Provide the (X, Y) coordinate of the cell's center where the given text is located.  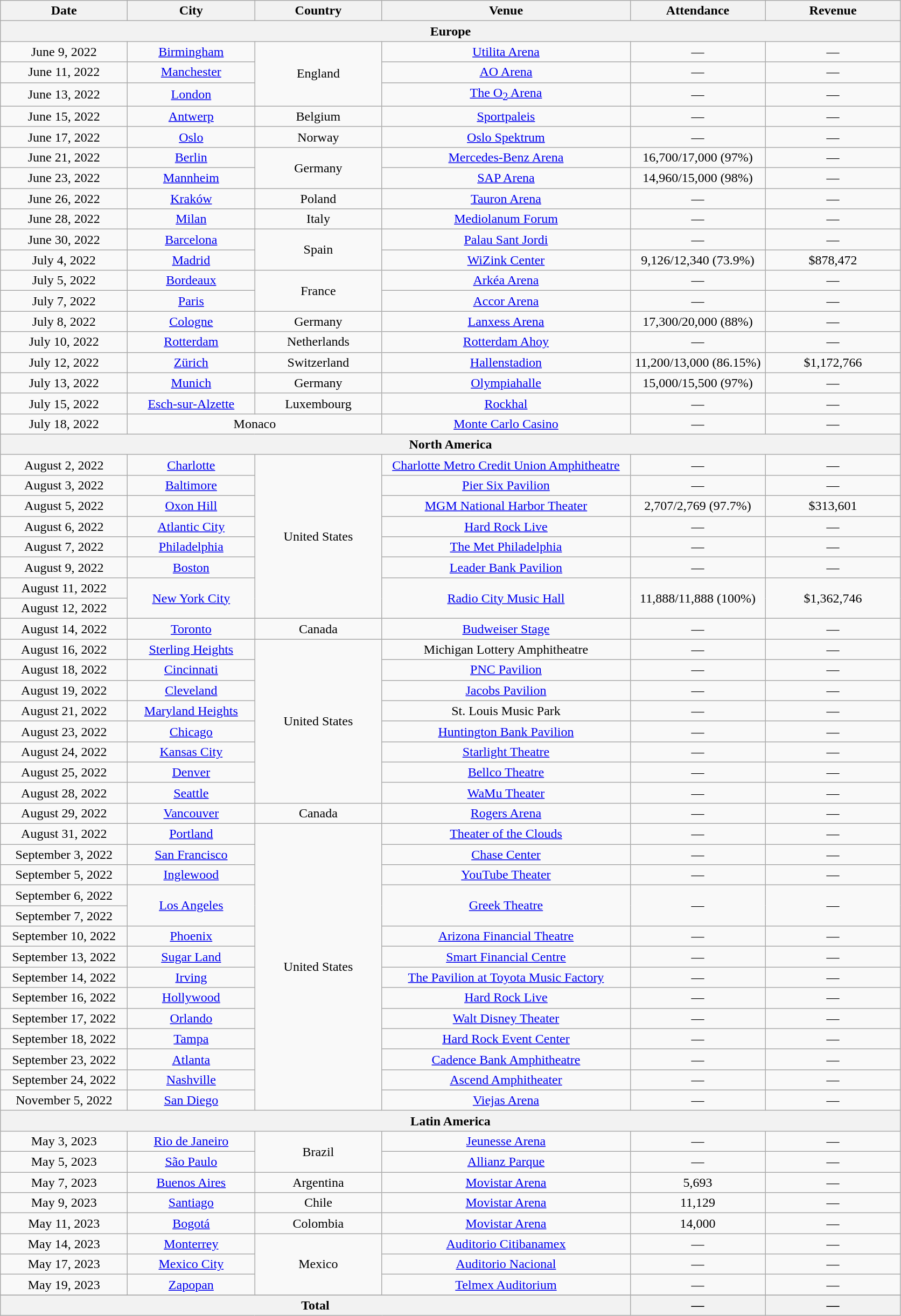
Poland (318, 199)
June 11, 2022 (64, 72)
June 21, 2022 (64, 157)
Nashville (191, 1080)
Irving (191, 977)
Sugar Land (191, 957)
June 13, 2022 (64, 94)
Bordeaux (191, 281)
June 26, 2022 (64, 199)
Hollywood (191, 998)
May 7, 2023 (64, 1182)
YouTube Theater (506, 875)
August 23, 2022 (64, 731)
May 9, 2023 (64, 1203)
June 15, 2022 (64, 116)
July 18, 2022 (64, 424)
Berlin (191, 157)
June 28, 2022 (64, 219)
Jeunesse Arena (506, 1141)
Atlantic City (191, 527)
August 19, 2022 (64, 690)
São Paulo (191, 1162)
Cologne (191, 321)
Milan (191, 219)
August 28, 2022 (64, 793)
Allianz Parque (506, 1162)
Norway (318, 137)
St. Louis Music Park (506, 711)
AO Arena (506, 72)
Munich (191, 383)
Mexico City (191, 1264)
Mannheim (191, 178)
Rio de Janeiro (191, 1141)
2,707/2,769 (97.7%) (698, 506)
Pier Six Pavilion (506, 485)
August 6, 2022 (64, 527)
August 2, 2022 (64, 465)
Leader Bank Pavilion (506, 568)
June 23, 2022 (64, 178)
May 19, 2023 (64, 1285)
Latin America (450, 1121)
Antwerp (191, 116)
Monterrey (191, 1244)
August 3, 2022 (64, 485)
Europe (450, 31)
Hallenstadion (506, 362)
Luxembourg (318, 403)
Esch-sur-Alzette (191, 403)
Palau Sant Jordi (506, 240)
July 12, 2022 (64, 362)
August 11, 2022 (64, 588)
Viejas Arena (506, 1100)
Vancouver (191, 813)
Greek Theatre (506, 906)
The Met Philadelphia (506, 547)
Spain (318, 250)
Chase Center (506, 855)
Bellco Theatre (506, 772)
Denver (191, 772)
9,126/12,340 (73.9%) (698, 260)
Oslo (191, 137)
Smart Financial Centre (506, 957)
May 11, 2023 (64, 1223)
Maryland Heights (191, 711)
Philadelphia (191, 547)
WaMu Theater (506, 793)
July 13, 2022 (64, 383)
Barcelona (191, 240)
New York City (191, 598)
July 7, 2022 (64, 301)
SAP Arena (506, 178)
Olympiahalle (506, 383)
September 17, 2022 (64, 1018)
Revenue (833, 11)
September 24, 2022 (64, 1080)
$1,362,746 (833, 598)
August 24, 2022 (64, 752)
11,200/13,000 (86.15%) (698, 362)
Boston (191, 568)
May 14, 2023 (64, 1244)
August 12, 2022 (64, 608)
September 16, 2022 (64, 998)
May 3, 2023 (64, 1141)
London (191, 94)
July 4, 2022 (64, 260)
September 5, 2022 (64, 875)
Brazil (318, 1151)
MGM National Harbor Theater (506, 506)
Jacobs Pavilion (506, 690)
14,960/15,000 (98%) (698, 178)
Paris (191, 301)
Inglewood (191, 875)
16,700/17,000 (97%) (698, 157)
Starlight Theatre (506, 752)
North America (450, 444)
July 5, 2022 (64, 281)
Radio City Music Hall (506, 598)
Oxon Hill (191, 506)
August 14, 2022 (64, 629)
Manchester (191, 72)
Country (318, 11)
Lanxess Arena (506, 321)
September 18, 2022 (64, 1039)
Orlando (191, 1018)
November 5, 2022 (64, 1100)
Hard Rock Event Center (506, 1039)
September 7, 2022 (64, 916)
France (318, 291)
June 17, 2022 (64, 137)
Charlotte (191, 465)
Date (64, 11)
July 8, 2022 (64, 321)
July 15, 2022 (64, 403)
Italy (318, 219)
Zürich (191, 362)
August 7, 2022 (64, 547)
September 3, 2022 (64, 855)
Monte Carlo Casino (506, 424)
17,300/20,000 (88%) (698, 321)
Mediolanum Forum (506, 219)
Colombia (318, 1223)
Rockhal (506, 403)
San Diego (191, 1100)
August 29, 2022 (64, 813)
England (318, 74)
Tampa (191, 1039)
Utilita Arena (506, 52)
July 10, 2022 (64, 342)
Arkéa Arena (506, 281)
Mexico (318, 1264)
Oslo Spektrum (506, 137)
Accor Arena (506, 301)
11,129 (698, 1203)
The O2 Arena (506, 94)
August 9, 2022 (64, 568)
September 13, 2022 (64, 957)
Birmingham (191, 52)
11,888/11,888 (100%) (698, 598)
San Francisco (191, 855)
Sterling Heights (191, 649)
Telmex Auditorium (506, 1285)
Charlotte Metro Credit Union Amphitheatre (506, 465)
June 30, 2022 (64, 240)
Los Angeles (191, 906)
Cadence Bank Amphitheatre (506, 1059)
Auditorio Nacional (506, 1264)
Michigan Lottery Amphitheatre (506, 649)
August 18, 2022 (64, 670)
Monaco (255, 424)
June 9, 2022 (64, 52)
Mercedes-Benz Arena (506, 157)
Venue (506, 11)
PNC Pavilion (506, 670)
Total (316, 1305)
August 31, 2022 (64, 834)
Arizona Financial Theatre (506, 936)
Rotterdam Ahoy (506, 342)
August 25, 2022 (64, 772)
September 23, 2022 (64, 1059)
Argentina (318, 1182)
Santiago (191, 1203)
$878,472 (833, 260)
Madrid (191, 260)
Toronto (191, 629)
14,000 (698, 1223)
Rogers Arena (506, 813)
Sportpaleis (506, 116)
Phoenix (191, 936)
$1,172,766 (833, 362)
Switzerland (318, 362)
August 5, 2022 (64, 506)
Baltimore (191, 485)
September 6, 2022 (64, 895)
15,000/15,500 (97%) (698, 383)
Belgium (318, 116)
Huntington Bank Pavilion (506, 731)
Seattle (191, 793)
Budweiser Stage (506, 629)
Theater of the Clouds (506, 834)
August 16, 2022 (64, 649)
Walt Disney Theater (506, 1018)
September 14, 2022 (64, 977)
May 17, 2023 (64, 1264)
Chile (318, 1203)
Kansas City (191, 752)
Zapopan (191, 1285)
City (191, 11)
September 10, 2022 (64, 936)
$313,601 (833, 506)
Rotterdam (191, 342)
Netherlands (318, 342)
Cleveland (191, 690)
The Pavilion at Toyota Music Factory (506, 977)
Chicago (191, 731)
Buenos Aires (191, 1182)
May 5, 2023 (64, 1162)
Portland (191, 834)
Atlanta (191, 1059)
WiZink Center (506, 260)
Ascend Amphitheater (506, 1080)
Tauron Arena (506, 199)
Auditorio Citibanamex (506, 1244)
Kraków (191, 199)
5,693 (698, 1182)
August 21, 2022 (64, 711)
Attendance (698, 11)
Cincinnati (191, 670)
Bogotá (191, 1223)
